Locate the cell with the specified text and output its [x, y] center coordinate. 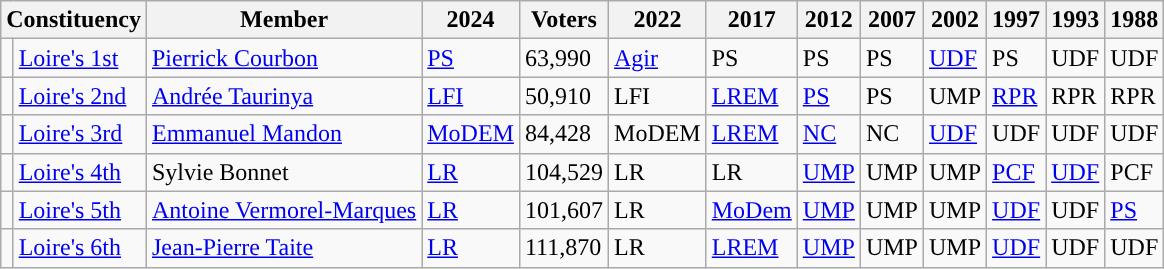
2012 [828, 20]
Sylvie Bonnet [284, 172]
1997 [1016, 20]
104,529 [564, 172]
Loire's 4th [80, 172]
Loire's 5th [80, 210]
84,428 [564, 134]
Andrée Taurinya [284, 96]
63,990 [564, 58]
Loire's 3rd [80, 134]
Pierrick Courbon [284, 58]
Emmanuel Mandon [284, 134]
1993 [1076, 20]
Constituency [74, 20]
101,607 [564, 210]
2017 [752, 20]
Jean-Pierre Taite [284, 248]
Voters [564, 20]
MoDem [752, 210]
1988 [1134, 20]
Agir [658, 58]
Loire's 1st [80, 58]
Loire's 6th [80, 248]
50,910 [564, 96]
Member [284, 20]
111,870 [564, 248]
Loire's 2nd [80, 96]
2024 [471, 20]
2022 [658, 20]
2002 [954, 20]
2007 [892, 20]
Antoine Vermorel-Marques [284, 210]
